For the text-containing cell, return its midpoint in [X, Y] coordinate format. 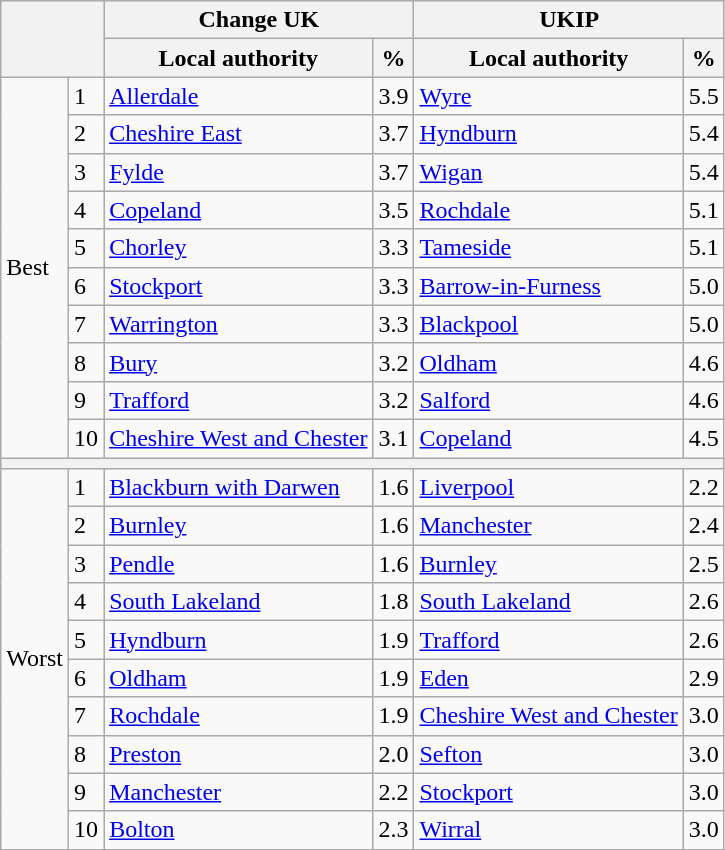
Liverpool [548, 488]
Change UK [259, 20]
Warrington [238, 324]
Wigan [548, 172]
1.8 [394, 602]
Worst [35, 660]
Salford [548, 400]
3.9 [394, 96]
Blackpool [548, 324]
Wyre [548, 96]
Cheshire East [238, 134]
Eden [548, 678]
5.5 [704, 96]
Blackburn with Darwen [238, 488]
Sefton [548, 754]
Allerdale [238, 96]
3.5 [394, 210]
Preston [238, 754]
Wirral [548, 830]
Barrow-in-Furness [548, 286]
Tameside [548, 248]
Bolton [238, 830]
4.5 [704, 438]
2.5 [704, 564]
3.1 [394, 438]
2.3 [394, 830]
Best [35, 268]
Chorley [238, 248]
2.0 [394, 754]
Bury [238, 362]
Fylde [238, 172]
2.4 [704, 526]
2.9 [704, 678]
Pendle [238, 564]
UKIP [569, 20]
